Return the [x, y] coordinate for the center point of the cell that contains the specified text.  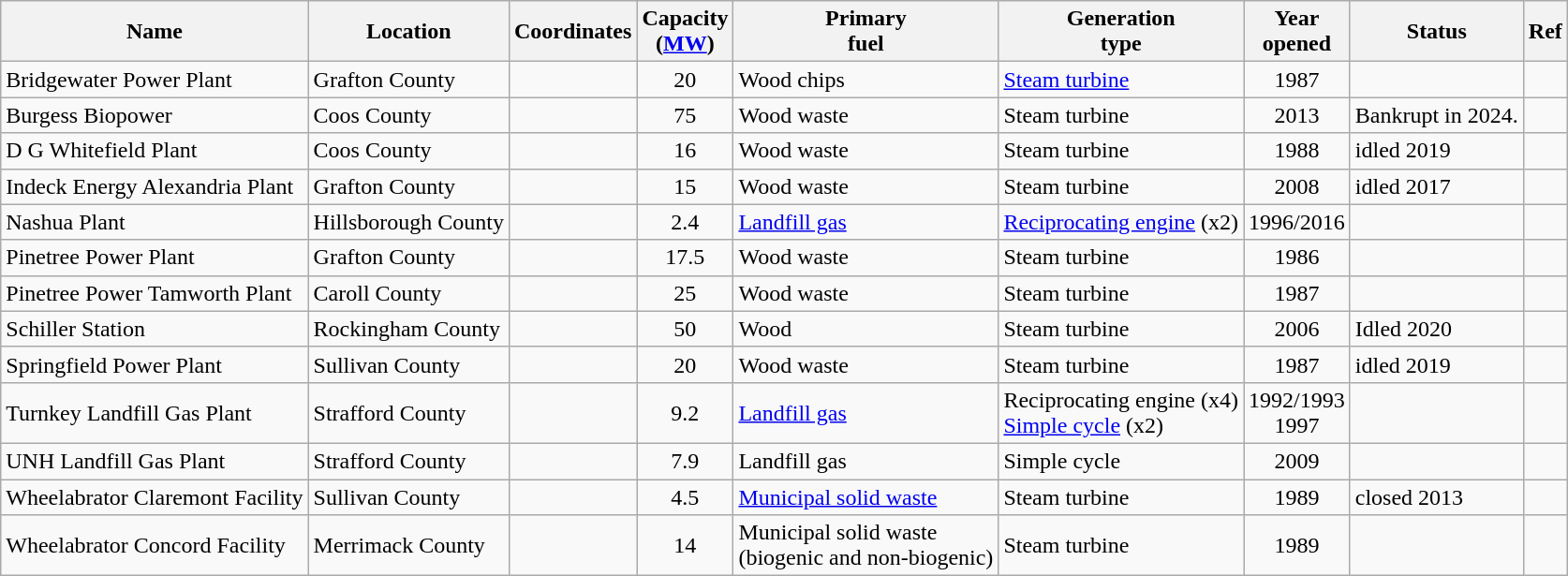
16 [686, 151]
Municipal solid waste(biogenic and non-biogenic) [865, 545]
9.2 [686, 412]
Coordinates [572, 32]
UNH Landfill Gas Plant [155, 461]
Caroll County [408, 293]
1992/19931997 [1297, 412]
2013 [1297, 115]
25 [686, 293]
Municipal solid waste [865, 497]
75 [686, 115]
2008 [1297, 186]
Status [1437, 32]
17.5 [686, 258]
Reciprocating engine (x2) [1121, 222]
Indeck Energy Alexandria Plant [155, 186]
2009 [1297, 461]
Reciprocating engine (x4)Simple cycle (x2) [1121, 412]
Springfield Power Plant [155, 364]
2.4 [686, 222]
Idled 2020 [1437, 329]
Bridgewater Power Plant [155, 80]
Wheelabrator Concord Facility [155, 545]
Location [408, 32]
Pinetree Power Plant [155, 258]
Nashua Plant [155, 222]
7.9 [686, 461]
1988 [1297, 151]
15 [686, 186]
Wood chips [865, 80]
Name [155, 32]
D G Whitefield Plant [155, 151]
Yearopened [1297, 32]
Simple cycle [1121, 461]
Capacity(MW) [686, 32]
2006 [1297, 329]
Wood [865, 329]
Schiller Station [155, 329]
Hillsborough County [408, 222]
Wheelabrator Claremont Facility [155, 497]
Ref [1546, 32]
1996/2016 [1297, 222]
Generationtype [1121, 32]
50 [686, 329]
14 [686, 545]
Rockingham County [408, 329]
Merrimack County [408, 545]
1986 [1297, 258]
Burgess Biopower [155, 115]
closed 2013 [1437, 497]
Primaryfuel [865, 32]
4.5 [686, 497]
Turnkey Landfill Gas Plant [155, 412]
Pinetree Power Tamworth Plant [155, 293]
Bankrupt in 2024. [1437, 115]
idled 2017 [1437, 186]
